For the text-containing cell, return its midpoint in [X, Y] coordinate format. 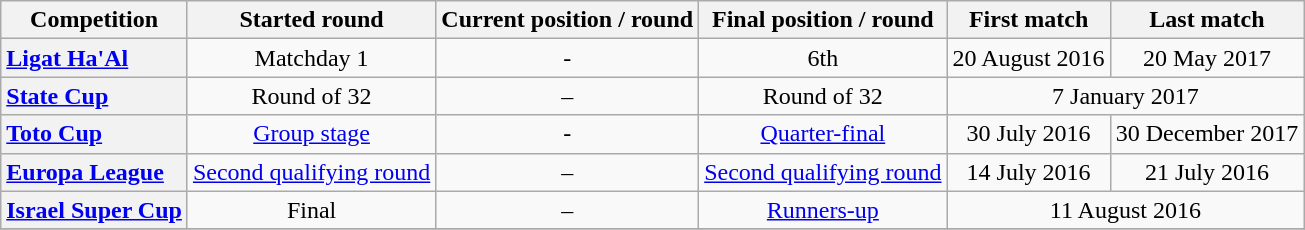
Israel Super Cup [94, 210]
Final [311, 210]
State Cup [94, 96]
Runners-up [823, 210]
Current position / round [568, 20]
Quarter-final [823, 134]
Last match [1207, 20]
Europa League [94, 172]
Competition [94, 20]
30 July 2016 [1028, 134]
20 May 2017 [1207, 58]
6th [823, 58]
First match [1028, 20]
Matchday 1 [311, 58]
Toto Cup [94, 134]
21 July 2016 [1207, 172]
Group stage [311, 134]
11 August 2016 [1126, 210]
30 December 2017 [1207, 134]
Ligat Ha'Al [94, 58]
14 July 2016 [1028, 172]
7 January 2017 [1126, 96]
Started round [311, 20]
20 August 2016 [1028, 58]
Final position / round [823, 20]
